Detect which cell encompasses the target text, then output its [x, y] center coordinate. 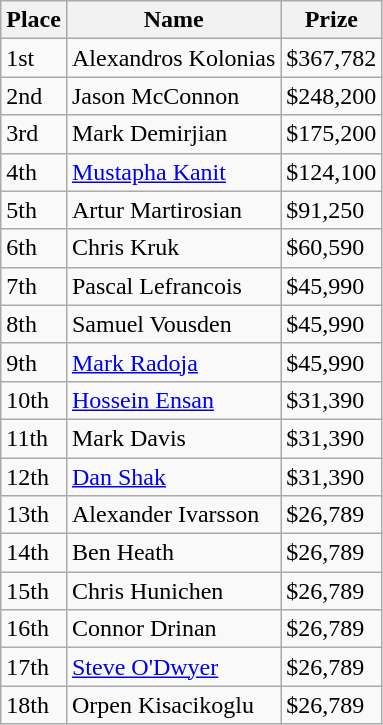
Artur Martirosian [173, 210]
1st [34, 58]
Pascal Lefrancois [173, 286]
$91,250 [332, 210]
Steve O'Dwyer [173, 667]
Mark Demirjian [173, 134]
15th [34, 591]
5th [34, 210]
$175,200 [332, 134]
Chris Hunichen [173, 591]
3rd [34, 134]
$367,782 [332, 58]
Mustapha Kanit [173, 172]
Mark Radoja [173, 362]
Samuel Vousden [173, 324]
14th [34, 553]
17th [34, 667]
$248,200 [332, 96]
Connor Drinan [173, 629]
$60,590 [332, 248]
Alexandros Kolonias [173, 58]
Dan Shak [173, 477]
9th [34, 362]
10th [34, 400]
4th [34, 172]
Alexander Ivarsson [173, 515]
8th [34, 324]
13th [34, 515]
$124,100 [332, 172]
Orpen Kisacikoglu [173, 705]
11th [34, 438]
Prize [332, 20]
Mark Davis [173, 438]
2nd [34, 96]
16th [34, 629]
Hossein Ensan [173, 400]
7th [34, 286]
12th [34, 477]
18th [34, 705]
6th [34, 248]
Place [34, 20]
Ben Heath [173, 553]
Chris Kruk [173, 248]
Name [173, 20]
Jason McConnon [173, 96]
